Locate the cell with the specified text and output its (X, Y) center coordinate. 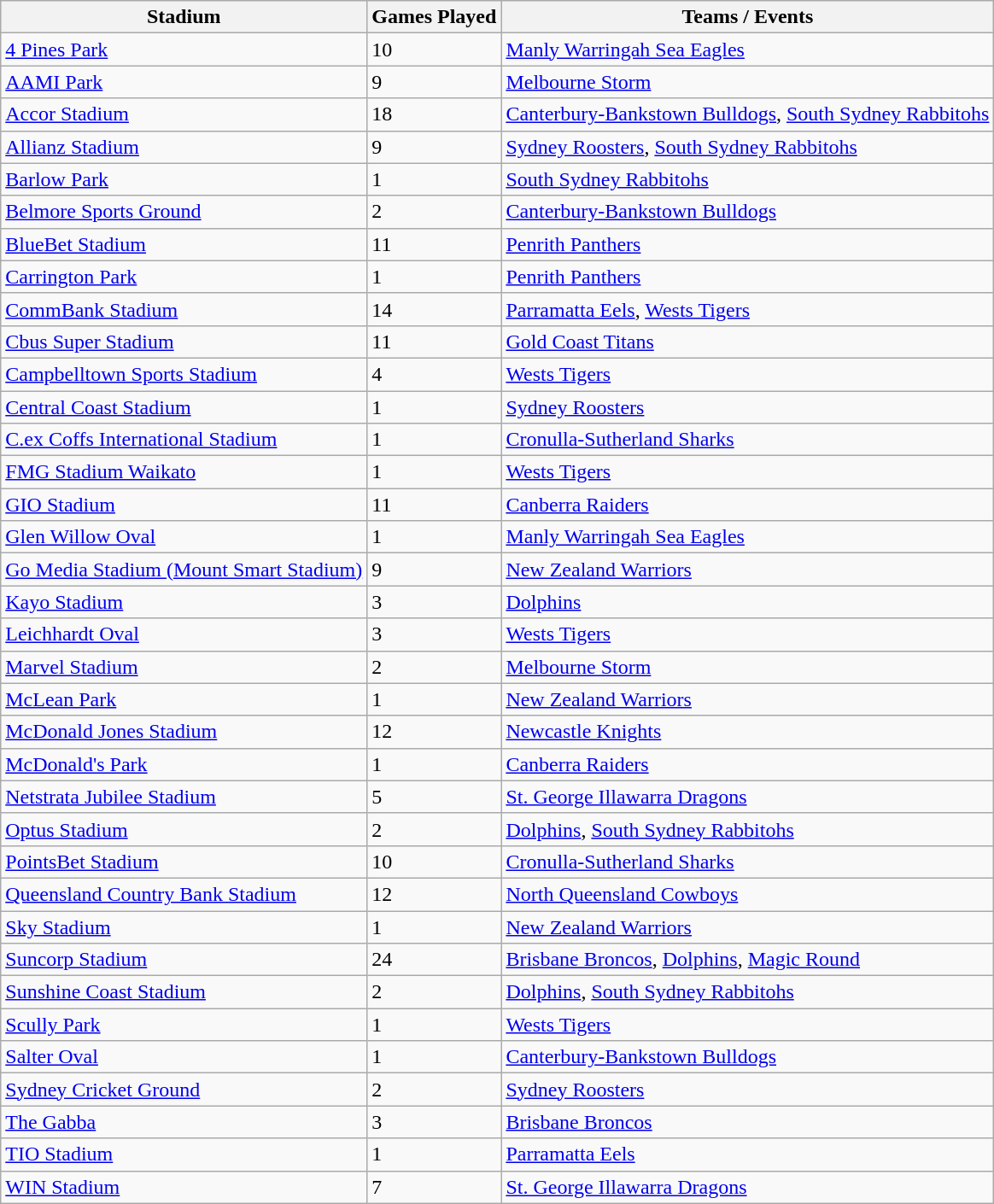
PointsBet Stadium (184, 862)
Allianz Stadium (184, 147)
GIO Stadium (184, 505)
C.ex Coffs International Stadium (184, 440)
McDonald Jones Stadium (184, 732)
Salter Oval (184, 1057)
Kayo Stadium (184, 602)
Brisbane Broncos (748, 1122)
Teams / Events (748, 17)
Dolphins (748, 602)
Scully Park (184, 1025)
7 (434, 1187)
Cbus Super Stadium (184, 342)
Belmore Sports Ground (184, 212)
Barlow Park (184, 179)
South Sydney Rabbitohs (748, 179)
CommBank Stadium (184, 309)
Accor Stadium (184, 114)
Campbelltown Sports Stadium (184, 374)
Games Played (434, 17)
Leichhardt Oval (184, 634)
Carrington Park (184, 277)
Parramatta Eels, Wests Tigers (748, 309)
Queensland Country Bank Stadium (184, 894)
The Gabba (184, 1122)
Sydney Cricket Ground (184, 1090)
Central Coast Stadium (184, 407)
Canterbury-Bankstown Bulldogs, South Sydney Rabbitohs (748, 114)
Brisbane Broncos, Dolphins, Magic Round (748, 960)
WIN Stadium (184, 1187)
Stadium (184, 17)
TIO Stadium (184, 1154)
North Queensland Cowboys (748, 894)
BlueBet Stadium (184, 244)
Netstrata Jubilee Stadium (184, 797)
Glen Willow Oval (184, 537)
Gold Coast Titans (748, 342)
Sunshine Coast Stadium (184, 992)
24 (434, 960)
Parramatta Eels (748, 1154)
4 Pines Park (184, 50)
Suncorp Stadium (184, 960)
Marvel Stadium (184, 667)
Newcastle Knights (748, 732)
Sydney Roosters, South Sydney Rabbitohs (748, 147)
AAMI Park (184, 82)
McLean Park (184, 699)
Sky Stadium (184, 926)
FMG Stadium Waikato (184, 472)
McDonald's Park (184, 764)
5 (434, 797)
14 (434, 309)
4 (434, 374)
Optus Stadium (184, 829)
18 (434, 114)
Go Media Stadium (Mount Smart Stadium) (184, 570)
